Search for the cell housing the specified text and yield its (X, Y) center coordinate. 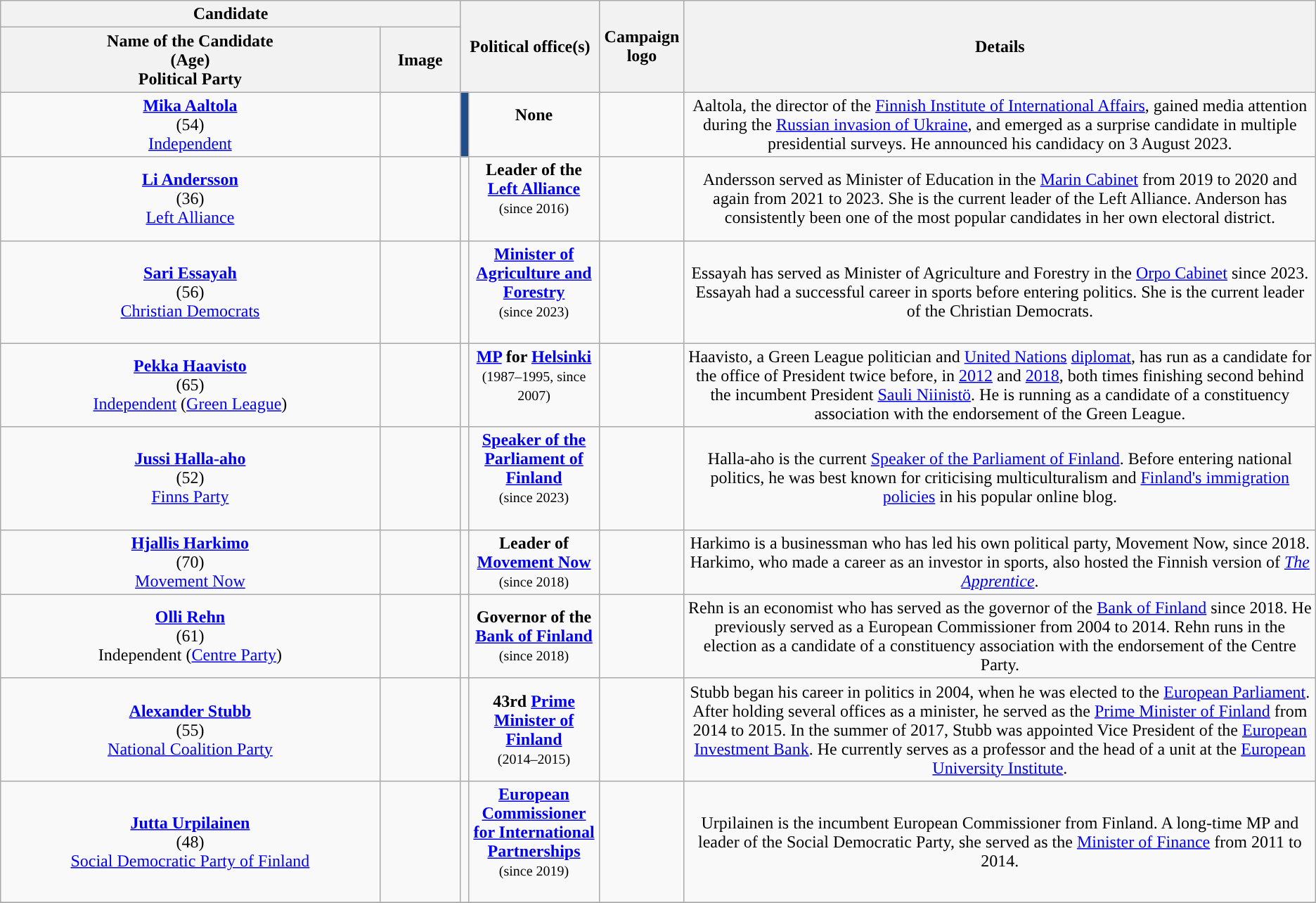
Mika Aaltola(54)Independent (190, 124)
Jussi Halla-aho(52)Finns Party (190, 478)
Image (420, 60)
European Commissioner for International Partnerships(since 2019) (534, 841)
Pekka Haavisto(65)Independent (Green League) (190, 385)
Sari Essayah(56)Christian Democrats (190, 292)
MP for Helsinki(1987–1995, since 2007) (534, 385)
Minister of Agriculture and Forestry(since 2023) (534, 292)
Jutta Urpilainen(48)Social Democratic Party of Finland (190, 841)
Hjallis Harkimo(70)Movement Now (190, 562)
Speaker of the Parliament of Finland(since 2023) (534, 478)
Olli Rehn(61)Independent (Centre Party) (190, 636)
Details (1000, 46)
None (534, 124)
Candidate (231, 14)
Li Andersson(36)Left Alliance (190, 198)
Governor of the Bank of Finland (since 2018) (534, 636)
43rd Prime Minister of Finland (2014–2015) (534, 729)
Political office(s) (530, 46)
Campaign logo (643, 46)
Leader of the Left Alliance(since 2016) (534, 198)
Leader of Movement Now (since 2018) (534, 562)
Name of the Candidate(Age)Political Party (190, 60)
Alexander Stubb(55)National Coalition Party (190, 729)
